Extract the [X, Y] coordinate from the center of the cell holding the provided text.  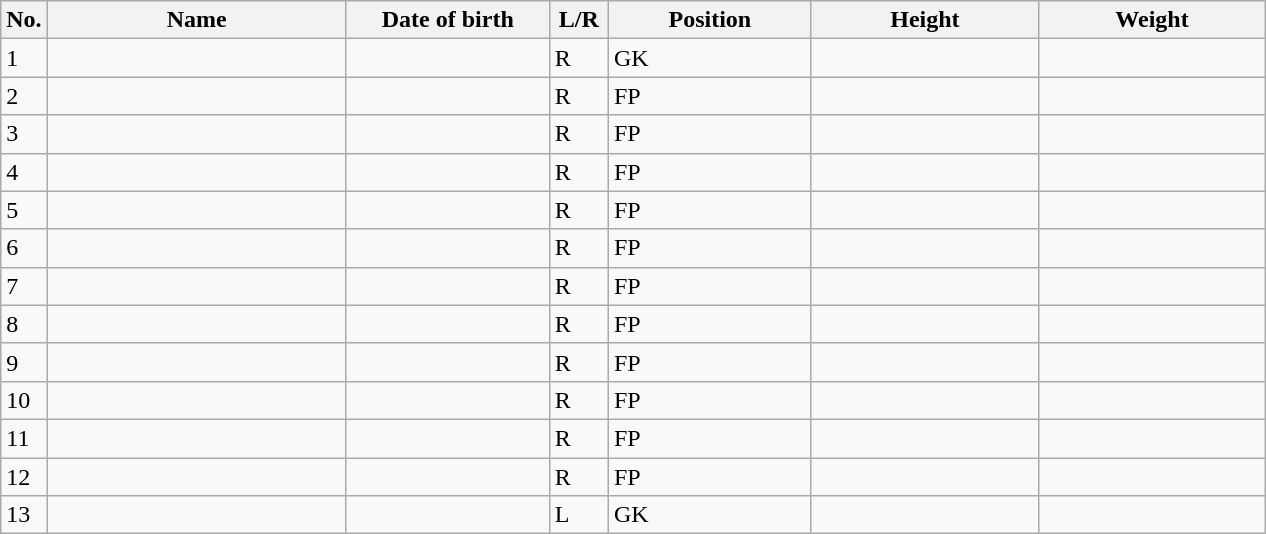
1 [24, 58]
4 [24, 172]
L/R [578, 20]
13 [24, 515]
No. [24, 20]
Weight [1152, 20]
8 [24, 324]
2 [24, 96]
Name [196, 20]
12 [24, 477]
9 [24, 362]
Date of birth [448, 20]
6 [24, 248]
L [578, 515]
11 [24, 438]
5 [24, 210]
7 [24, 286]
Position [710, 20]
3 [24, 134]
Height [924, 20]
10 [24, 400]
